Search for the cell housing the specified text and yield its (X, Y) center coordinate. 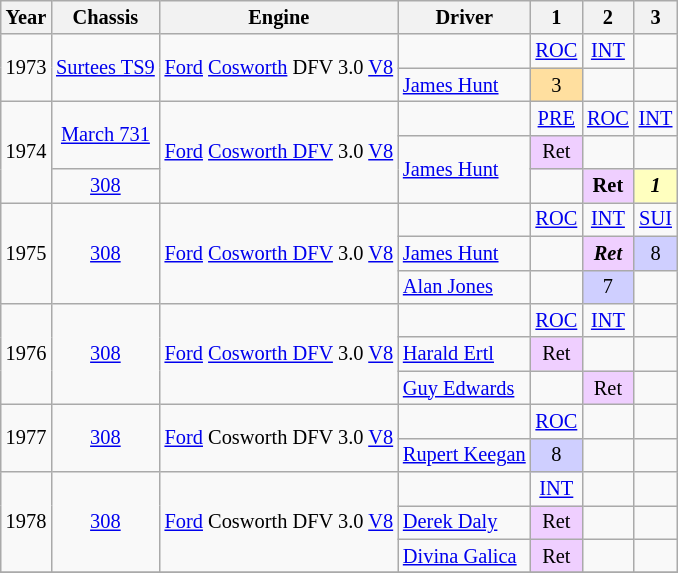
Harald Ertl (464, 354)
2 (608, 17)
Chassis (105, 17)
7 (608, 287)
1977 (26, 438)
Guy Edwards (464, 388)
Engine (279, 17)
Year (26, 17)
1976 (26, 354)
Alan Jones (464, 287)
Rupert Keegan (464, 455)
Surtees TS9 (105, 68)
Derek Daly (464, 522)
SUI (656, 219)
PRE (557, 118)
1978 (26, 522)
1973 (26, 68)
1975 (26, 252)
Divina Galica (464, 556)
1974 (26, 152)
Driver (464, 17)
March 731 (105, 134)
